Determine the [x, y] coordinate at the center of the cell enclosing the given text.  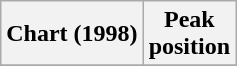
Chart (1998) [72, 34]
Peakposition [189, 34]
